Return the (X, Y) coordinate for the center point of the cell that contains the specified text.  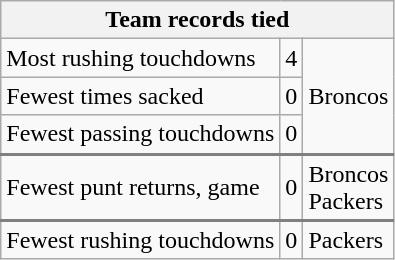
Broncos (348, 96)
Packers (348, 240)
BroncosPackers (348, 188)
Fewest rushing touchdowns (140, 240)
Fewest passing touchdowns (140, 134)
Most rushing touchdowns (140, 58)
Fewest punt returns, game (140, 188)
Fewest times sacked (140, 96)
Team records tied (198, 20)
4 (292, 58)
